Scan for the cell matching the given text and deliver its (x, y) coordinate at center. 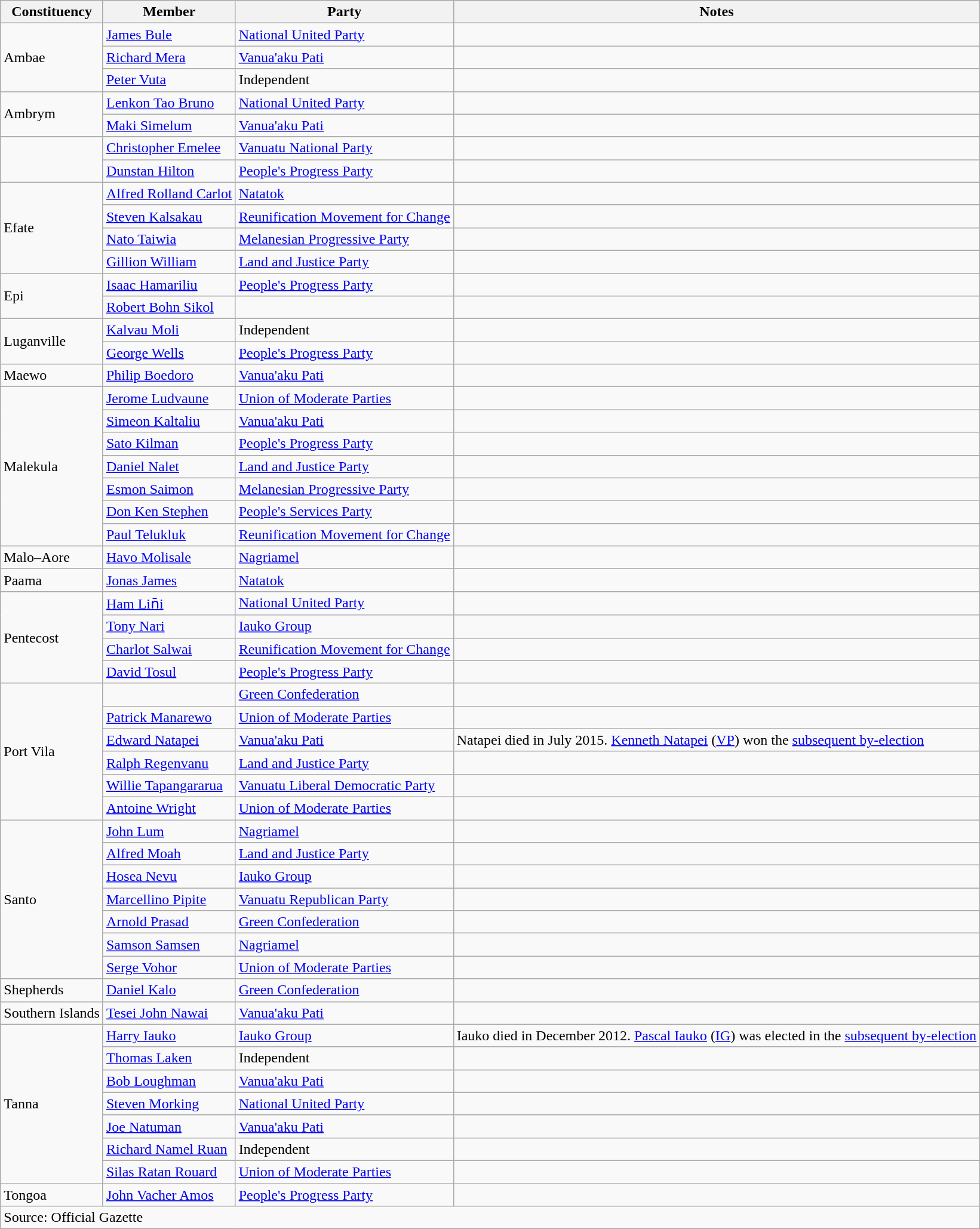
Dunstan Hilton (169, 171)
Vanuatu Republican Party (344, 899)
Tongoa (52, 1195)
Tanna (52, 1104)
Bob Loughman (169, 1081)
Christopher Emelee (169, 148)
Port Vila (52, 751)
Hosea Nevu (169, 877)
Silas Ratan Rouard (169, 1172)
Marcellino Pipite (169, 899)
John Vacher Amos (169, 1195)
Notes (717, 12)
Vanuatu Liberal Democratic Party (344, 785)
Steven Morking (169, 1104)
Source: Official Gazette (490, 1218)
Robert Bohn Sikol (169, 308)
Steven Kalsakau (169, 216)
Arnold Prasad (169, 922)
James Bule (169, 35)
Daniel Kalo (169, 990)
Malo–Aore (52, 557)
Maki Simelum (169, 125)
Havo Molisale (169, 557)
Alfred Moah (169, 854)
Peter Vuta (169, 80)
Luganville (52, 342)
Patrick Manarewo (169, 717)
Shepherds (52, 990)
Efate (52, 228)
Thomas Laken (169, 1058)
Paama (52, 580)
Kalvau Moli (169, 330)
Edward Natapei (169, 740)
Ambrym (52, 114)
Ham Lin̄i (169, 603)
Member (169, 12)
Maewo (52, 376)
Antoine Wright (169, 808)
Samson Samsen (169, 945)
Richard Mera (169, 57)
Natapei died in July 2015. Kenneth Natapei (VP) won the subsequent by-election (717, 740)
Tony Nari (169, 626)
Paul Telukluk (169, 534)
Jonas James (169, 580)
Santo (52, 899)
Isaac Hamariliu (169, 285)
Ambae (52, 57)
Tesei John Nawai (169, 1013)
Daniel Nalet (169, 466)
Serge Vohor (169, 967)
Epi (52, 296)
Richard Namel Ruan (169, 1149)
Sato Kilman (169, 444)
Esmon Saimon (169, 489)
Alfred Rolland Carlot (169, 193)
Pentecost (52, 637)
Don Ken Stephen (169, 512)
Constituency (52, 12)
Joe Natuman (169, 1126)
Southern Islands (52, 1013)
Gillion William (169, 262)
Philip Boedoro (169, 376)
Lenkon Tao Bruno (169, 103)
Party (344, 12)
Willie Tapangararua (169, 785)
Simeon Kaltaliu (169, 421)
David Tosul (169, 672)
Iauko died in December 2012. Pascal Iauko (IG) was elected in the subsequent by-election (717, 1036)
Malekula (52, 466)
George Wells (169, 353)
Ralph Regenvanu (169, 763)
Charlot Salwai (169, 649)
Harry Iauko (169, 1036)
People's Services Party (344, 512)
John Lum (169, 831)
Jerome Ludvaune (169, 398)
Vanuatu National Party (344, 148)
Nato Taiwia (169, 239)
